Extract the [X, Y] coordinate from the center of the cell holding the provided text.  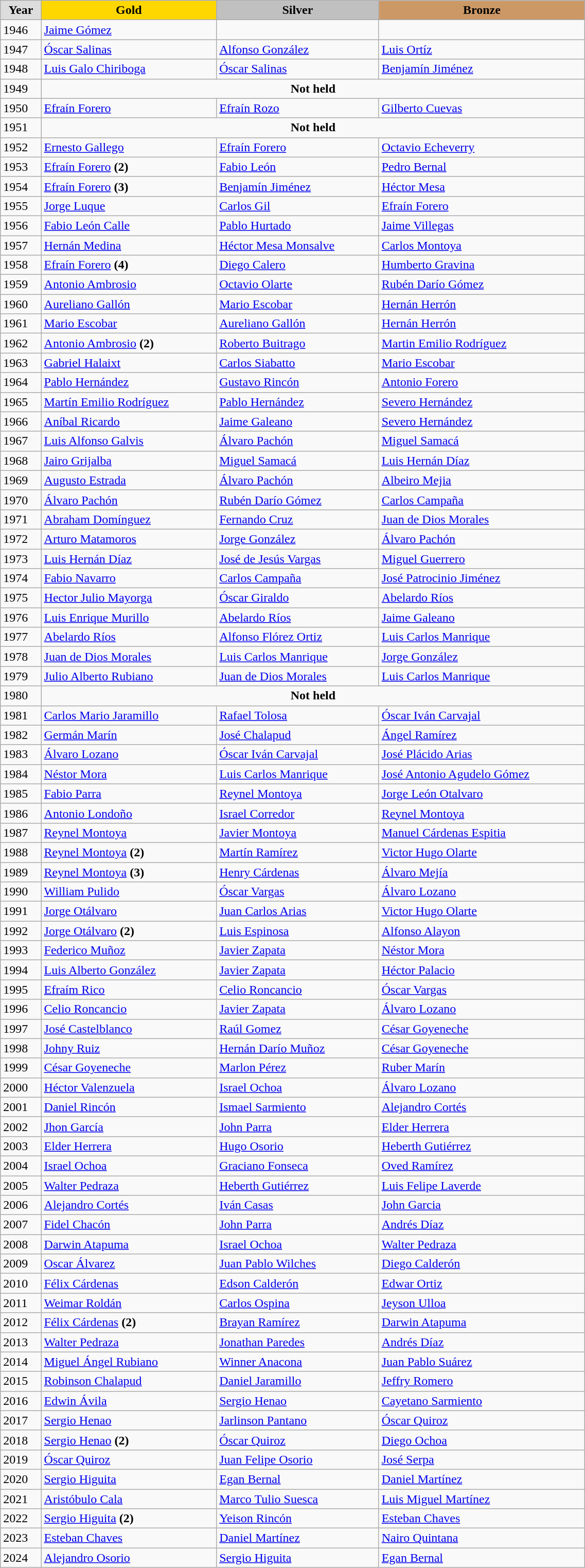
2024 [21, 1558]
Luis Felipe Laverde [482, 1185]
Jarlinson Pantano [298, 1420]
Jairo Grijalba [129, 461]
Robinson Chalapud [129, 1381]
José Patrocinio Jiménez [482, 578]
2008 [21, 1244]
1993 [21, 950]
Héctor Mesa Monsalve [298, 245]
Edwin Ávila [129, 1401]
1966 [21, 421]
Marlon Pérez [298, 1068]
1982 [21, 735]
Luis Ortíz [482, 49]
Arturo Matamoros [129, 539]
Oscar Álvarez [129, 1264]
1985 [21, 794]
1983 [21, 754]
Jorge Otálvaro [129, 911]
1974 [21, 578]
Gold [129, 10]
Henry Cárdenas [298, 872]
1989 [21, 872]
Javier Montoya [298, 833]
Gabriel Halaixt [129, 363]
Hernán Darío Muñoz [298, 1048]
Alejandro Osorio [129, 1558]
Martín Emilio Rodríguez [129, 402]
1972 [21, 539]
Fabio Parra [129, 794]
Weimar Roldán [129, 1303]
Antonio Forero [482, 382]
Carlos Siabatto [298, 363]
1988 [21, 852]
José Antonio Agudelo Gómez [482, 774]
1951 [21, 128]
2020 [21, 1479]
1996 [21, 1009]
1964 [21, 382]
Jorge León Otalvaro [482, 794]
1975 [21, 598]
Nairo Quintana [482, 1538]
1995 [21, 990]
Johny Ruiz [129, 1048]
Cayetano Sarmiento [482, 1401]
Jaime Gómez [129, 30]
José Serpa [482, 1459]
1962 [21, 343]
1946 [21, 30]
Luis Galo Chiriboga [129, 69]
1953 [21, 167]
Reynel Montoya (2) [129, 852]
2021 [21, 1499]
Carlos Ospina [298, 1303]
2017 [21, 1420]
Carlos Gil [298, 206]
Year [21, 10]
Yeison Rincón [298, 1519]
Jhon García [129, 1126]
Oved Ramírez [482, 1166]
2023 [21, 1538]
1991 [21, 911]
1987 [21, 833]
Reynel Montoya (3) [129, 872]
Germán Marín [129, 735]
1968 [21, 461]
1990 [21, 892]
1980 [21, 696]
Diego Calero [298, 265]
Manuel Cárdenas Espitia [482, 833]
Hernán Medina [129, 245]
1970 [21, 500]
2012 [21, 1323]
Hugo Osorio [298, 1146]
Octavio Olarte [298, 285]
Luis Miguel Martínez [482, 1499]
Edwar Ortiz [482, 1283]
Jorge Luque [129, 206]
1971 [21, 519]
Edson Calderón [298, 1283]
Rafael Tolosa [298, 715]
Fidel Chacón [129, 1225]
Humberto Gravina [482, 265]
Carlos Montoya [482, 245]
1999 [21, 1068]
1998 [21, 1048]
1978 [21, 657]
Héctor Mesa [482, 186]
John Garcia [482, 1205]
2013 [21, 1342]
Graciano Fonseca [298, 1166]
2001 [21, 1107]
Efraín Forero (4) [129, 265]
Gustavo Rincón [298, 382]
Diego Calderón [482, 1264]
2018 [21, 1440]
Héctor Valenzuela [129, 1087]
Félix Cárdenas [129, 1283]
2016 [21, 1401]
1979 [21, 676]
José Plácido Arias [482, 754]
1958 [21, 265]
Miguel Ángel Rubiano [129, 1362]
Gilberto Cuevas [482, 108]
Juan Felipe Osorio [298, 1459]
Luis Enrique Murillo [129, 618]
Alfonso Flórez Ortiz [298, 637]
Federico Muñoz [129, 950]
William Pulido [129, 892]
Daniel Rincón [129, 1107]
Jeffry Romero [482, 1381]
Ángel Ramírez [482, 735]
Fabio León [298, 167]
Antonio Ambrosio (2) [129, 343]
Fernando Cruz [298, 519]
Hector Julio Mayorga [129, 598]
Fabio Navarro [129, 578]
Ernesto Gallego [129, 147]
2022 [21, 1519]
Roberto Buitrago [298, 343]
Sergio Henao (2) [129, 1440]
1948 [21, 69]
2004 [21, 1166]
Marco Tulio Suesca [298, 1499]
Juan Pablo Wilches [298, 1264]
Silver [298, 10]
Brayan Ramírez [298, 1323]
Albeiro Mejia [482, 480]
2010 [21, 1283]
1950 [21, 108]
1981 [21, 715]
José Chalapud [298, 735]
Alfonso González [298, 49]
Antonio Ambrosio [129, 285]
2002 [21, 1126]
Carlos Mario Jaramillo [129, 715]
Abraham Domínguez [129, 519]
Héctor Palacio [482, 970]
2006 [21, 1205]
1961 [21, 324]
Bronze [482, 10]
Octavio Echeverry [482, 147]
2014 [21, 1362]
1957 [21, 245]
1967 [21, 441]
Fabio León Calle [129, 225]
1997 [21, 1029]
2019 [21, 1459]
Aníbal Ricardo [129, 421]
1954 [21, 186]
1960 [21, 304]
Efraím Rico [129, 990]
1992 [21, 931]
2015 [21, 1381]
Aristóbulo Cala [129, 1499]
Augusto Estrada [129, 480]
Iván Casas [298, 1205]
Ismael Sarmiento [298, 1107]
1956 [21, 225]
Luis Espinosa [298, 931]
Pedro Bernal [482, 167]
1952 [21, 147]
1949 [21, 89]
Juan Carlos Arias [298, 911]
Luis Alfonso Galvis [129, 441]
1955 [21, 206]
1973 [21, 558]
Martin Emilio Rodríguez [482, 343]
1986 [21, 813]
Juan Pablo Suárez [482, 1362]
1984 [21, 774]
Daniel Jaramillo [298, 1381]
Álvaro Mejía [482, 872]
2009 [21, 1264]
Jonathan Paredes [298, 1342]
Miguel Guerrero [482, 558]
Efraín Rozo [298, 108]
2005 [21, 1185]
1947 [21, 49]
Raúl Gomez [298, 1029]
Luis Alberto González [129, 970]
1959 [21, 285]
Winner Anacona [298, 1362]
1965 [21, 402]
2003 [21, 1146]
2000 [21, 1087]
José de Jesús Vargas [298, 558]
Julio Alberto Rubiano [129, 676]
1976 [21, 618]
Sergio Higuita (2) [129, 1519]
Alfonso Alayon [482, 931]
1994 [21, 970]
Jeyson Ulloa [482, 1303]
Diego Ochoa [482, 1440]
Ruber Marín [482, 1068]
Félix Cárdenas (2) [129, 1323]
Israel Corredor [298, 813]
Efraín Forero (3) [129, 186]
2007 [21, 1225]
Óscar Giraldo [298, 598]
1969 [21, 480]
Pablo Hurtado [298, 225]
Martín Ramírez [298, 852]
1963 [21, 363]
2011 [21, 1303]
Antonio Londoño [129, 813]
Jaime Villegas [482, 225]
1977 [21, 637]
Jorge Otálvaro (2) [129, 931]
José Castelblanco [129, 1029]
Efraín Forero (2) [129, 167]
